For the text-containing cell, return its midpoint in [X, Y] coordinate format. 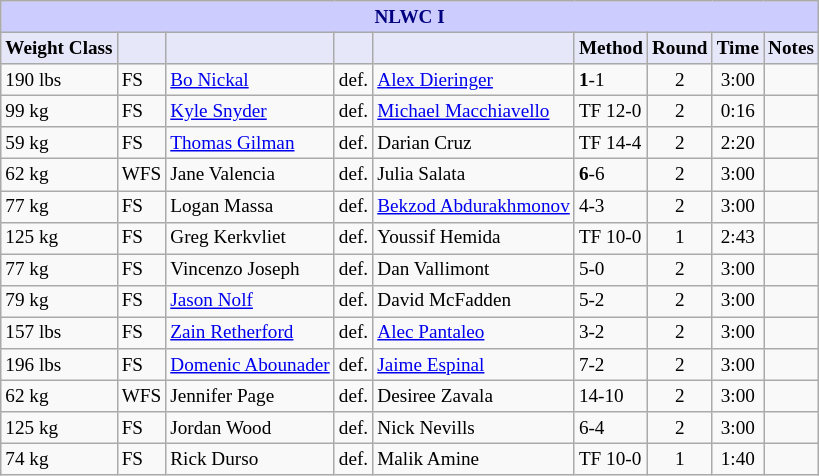
Rick Durso [250, 460]
Nick Nevills [474, 428]
Round [680, 48]
1-1 [610, 80]
74 kg [59, 460]
Darian Cruz [474, 143]
7-2 [610, 365]
Malik Amine [474, 460]
2:20 [738, 143]
Alex Dieringer [474, 80]
6-6 [610, 175]
196 lbs [59, 365]
Zain Retherford [250, 333]
NLWC I [410, 17]
Vincenzo Joseph [250, 270]
Logan Massa [250, 206]
Jordan Wood [250, 428]
Bo Nickal [250, 80]
14-10 [610, 396]
Weight Class [59, 48]
190 lbs [59, 80]
TF 12-0 [610, 111]
99 kg [59, 111]
Domenic Abounader [250, 365]
Alec Pantaleo [474, 333]
157 lbs [59, 333]
Jennifer Page [250, 396]
TF 14-4 [610, 143]
Thomas Gilman [250, 143]
Michael Macchiavello [474, 111]
Greg Kerkvliet [250, 238]
Method [610, 48]
Jane Valencia [250, 175]
Julia Salata [474, 175]
1:40 [738, 460]
5-0 [610, 270]
79 kg [59, 301]
3-2 [610, 333]
Youssif Hemida [474, 238]
Jason Nolf [250, 301]
59 kg [59, 143]
Desiree Zavala [474, 396]
Kyle Snyder [250, 111]
0:16 [738, 111]
Time [738, 48]
6-4 [610, 428]
5-2 [610, 301]
David McFadden [474, 301]
Bekzod Abdurakhmonov [474, 206]
2:43 [738, 238]
Dan Vallimont [474, 270]
4-3 [610, 206]
Jaime Espinal [474, 365]
Notes [792, 48]
